Identify which cell holds the provided text, then report its (x, y) central coordinate. 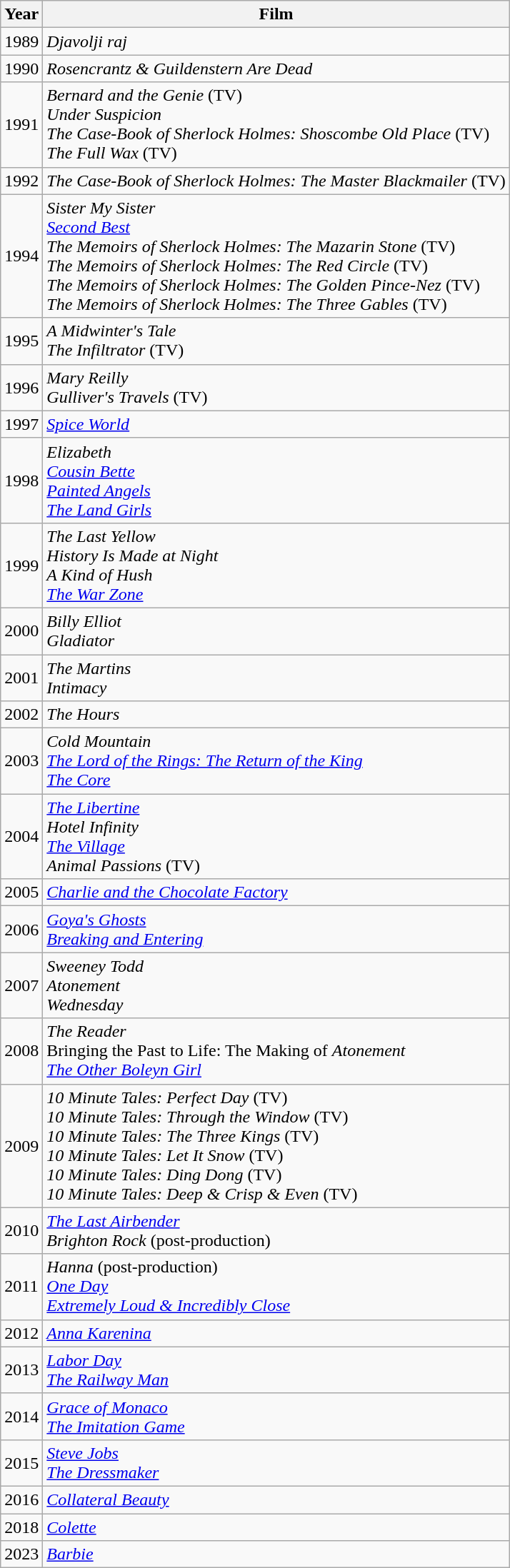
Rosencrantz & Guildenstern Are Dead (276, 69)
2023 (21, 1554)
2018 (21, 1527)
The Last YellowHistory Is Made at NightA Kind of HushThe War Zone (276, 566)
2012 (21, 1333)
2011 (21, 1287)
1999 (21, 566)
2010 (21, 1231)
Bernard and the Genie (TV)Under SuspicionThe Case-Book of Sherlock Holmes: Shoscombe Old Place (TV)The Full Wax (TV) (276, 124)
Collateral Beauty (276, 1499)
Djavolji raj (276, 41)
Goya's GhostsBreaking and Entering (276, 930)
2006 (21, 930)
1997 (21, 424)
Labor DayThe Railway Man (276, 1370)
2002 (21, 715)
2001 (21, 677)
Steve JobsThe Dressmaker (276, 1462)
1990 (21, 69)
Cold MountainThe Lord of the Rings: The Return of the KingThe Core (276, 761)
2003 (21, 761)
1995 (21, 341)
2015 (21, 1462)
1991 (21, 124)
The ReaderBringing the Past to Life: The Making of AtonementThe Other Boleyn Girl (276, 1051)
Anna Karenina (276, 1333)
The LibertineHotel InfinityThe VillageAnimal Passions (TV) (276, 837)
Spice World (276, 424)
Sweeney ToddAtonementWednesday (276, 985)
2004 (21, 837)
The Last AirbenderBrighton Rock (post-production) (276, 1231)
1989 (21, 41)
Film (276, 14)
2013 (21, 1370)
2009 (21, 1145)
2016 (21, 1499)
1992 (21, 181)
1996 (21, 387)
The Hours (276, 715)
2014 (21, 1417)
Mary ReillyGulliver's Travels (TV) (276, 387)
1994 (21, 256)
Hanna (post-production)One Day Extremely Loud & Incredibly Close (276, 1287)
The Case-Book of Sherlock Holmes: The Master Blackmailer (TV) (276, 181)
2007 (21, 985)
Colette (276, 1527)
The MartinsIntimacy (276, 677)
Charlie and the Chocolate Factory (276, 893)
ElizabethCousin BettePainted AngelsThe Land Girls (276, 480)
2008 (21, 1051)
2000 (21, 631)
1998 (21, 480)
2005 (21, 893)
Year (21, 14)
Grace of MonacoThe Imitation Game (276, 1417)
A Midwinter's TaleThe Infiltrator (TV) (276, 341)
Barbie (276, 1554)
Billy ElliotGladiator (276, 631)
